Find where the given text appears and provide that cell's center as [X, Y] coordinate. 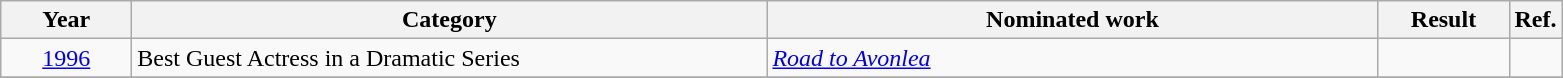
Road to Avonlea [1072, 58]
Nominated work [1072, 20]
Best Guest Actress in a Dramatic Series [450, 58]
Year [66, 20]
1996 [66, 58]
Category [450, 20]
Ref. [1536, 20]
Result [1444, 20]
